From the cell containing the given text, extract its center point as (x, y) coordinate. 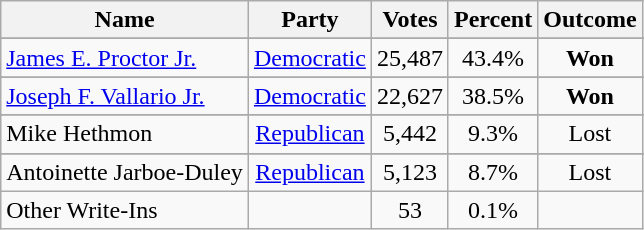
Outcome (590, 20)
Name (125, 20)
22,627 (410, 96)
38.5% (492, 96)
5,442 (410, 134)
James E. Proctor Jr. (125, 58)
Mike Hethmon (125, 134)
Percent (492, 20)
43.4% (492, 58)
Antoinette Jarboe-Duley (125, 172)
Party (310, 20)
8.7% (492, 172)
25,487 (410, 58)
0.1% (492, 210)
9.3% (492, 134)
Votes (410, 20)
Other Write-Ins (125, 210)
5,123 (410, 172)
53 (410, 210)
Joseph F. Vallario Jr. (125, 96)
